Extract the (x, y) coordinate from the center of the cell holding the provided text.  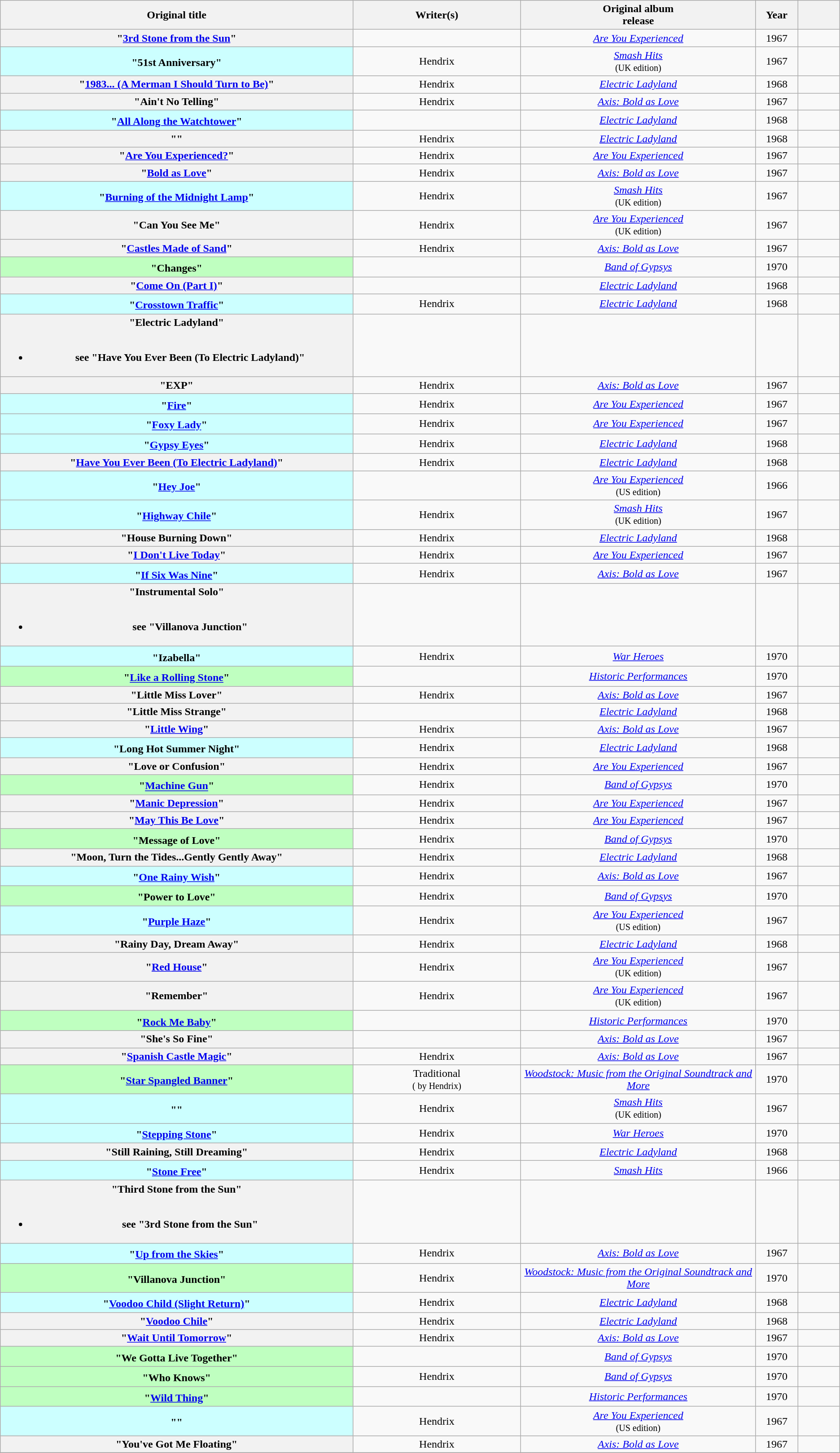
"Voodoo Chile" (177, 1321)
"She's So Fine" (177, 1039)
"Message of Love" (177, 838)
"If Six Was Nine" (177, 574)
"Remember" (177, 996)
"Electric Ladyland"see "Have You Ever Been (To Electric Ladyland)" (177, 345)
"All Along the Watchtower" (177, 120)
"Voodoo Child (Slight Return)" (177, 1303)
"Red House" (177, 967)
"Crosstown Traffic" (177, 304)
"Gypsy Eyes" (177, 443)
"Ain't No Telling" (177, 101)
"Fire" (177, 404)
"Can You See Me" (177, 225)
"Wait Until Tomorrow" (177, 1338)
"Izabella" (177, 656)
"I Don't Live Today" (177, 555)
"Long Hot Summer Night" (177, 748)
"Little Miss Lover" (177, 695)
"Manic Depression" (177, 803)
"Burning of the Midnight Lamp" (177, 196)
Traditional ( by Hendrix) (437, 1079)
"Power to Love" (177, 896)
"Still Raining, Still Dreaming" (177, 1152)
"Villanova Junction" (177, 1277)
"May This Be Love" (177, 820)
"1983... (A Merman I Should Turn to Be)" (177, 84)
"Hey Joe" (177, 486)
"House Burning Down" (177, 538)
"Little Miss Strange" (177, 712)
"Have You Ever Been (To Electric Ladyland)" (177, 462)
"3rd Stone from the Sun" (177, 38)
Year (777, 15)
"Star Spangled Banner" (177, 1079)
"Machine Gun" (177, 785)
"One Rainy Wish" (177, 876)
"Bold as Love" (177, 173)
"Changes" (177, 267)
Original albumrelease (638, 15)
"Stone Free" (177, 1171)
"Highway Chile" (177, 514)
"Castles Made of Sand" (177, 248)
"Come On (Part I)" (177, 285)
"Wild Thing" (177, 1397)
"Like a Rolling Stone" (177, 676)
"Up from the Skies" (177, 1253)
"You've Got Me Floating" (177, 1444)
Writer(s) (437, 15)
"Who Knows" (177, 1376)
"51st Anniversary" (177, 61)
"Are You Experienced?" (177, 156)
Smash Hits (638, 1171)
"Third Stone from the Sun"see "3rd Stone from the Sun" (177, 1212)
"Moon, Turn the Tides...Gently Gently Away" (177, 857)
"Love or Confusion" (177, 766)
"We Gotta Live Together" (177, 1356)
"Little Wing" (177, 729)
"Stepping Stone" (177, 1133)
"Rainy Day, Dream Away" (177, 944)
"Instrumental Solo"see "Villanova Junction" (177, 615)
"Foxy Lady" (177, 424)
Original title (177, 15)
"Rock Me Baby" (177, 1021)
"Purple Haze" (177, 920)
"EXP" (177, 385)
"Spanish Castle Magic" (177, 1056)
